Search for the cell housing the specified text and yield its [x, y] center coordinate. 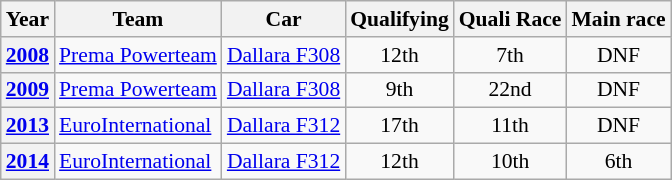
2008 [28, 55]
11th [510, 126]
2014 [28, 162]
Qualifying [399, 19]
17th [399, 126]
22nd [510, 90]
9th [399, 90]
Quali Race [510, 19]
10th [510, 162]
2013 [28, 126]
Year [28, 19]
6th [618, 162]
Team [138, 19]
Car [284, 19]
Main race [618, 19]
7th [510, 55]
2009 [28, 90]
